Identify which cell holds the provided text, then report its [x, y] central coordinate. 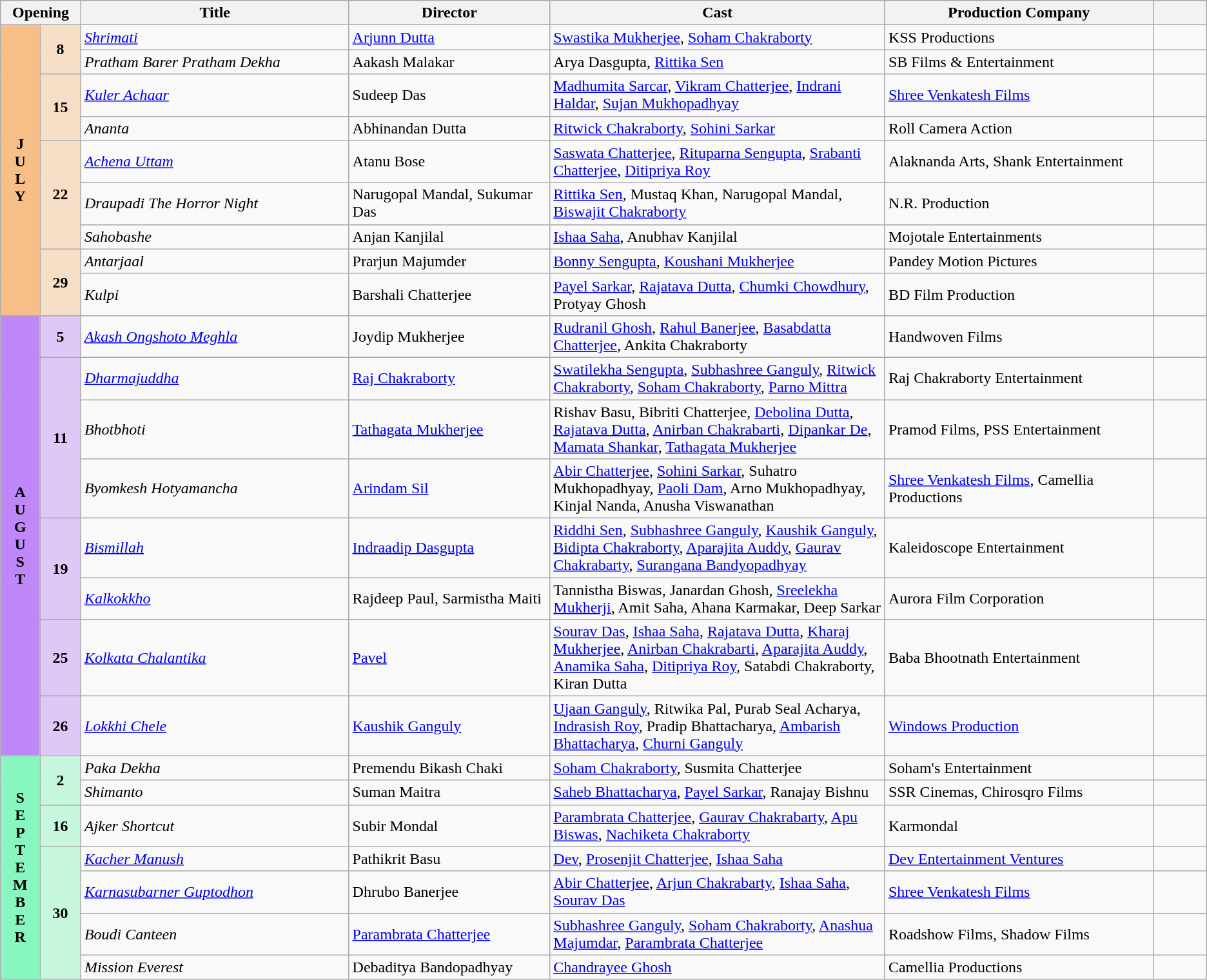
Title [215, 13]
Kaushik Ganguly [449, 726]
Tannistha Biswas, Janardan Ghosh, Sreelekha Mukherji, Amit Saha, Ahana Karmakar, Deep Sarkar [718, 598]
Arya Dasgupta, Rittika Sen [718, 62]
Production Company [1019, 13]
Abir Chatterjee, Sohini Sarkar, Suhatro Mukhopadhyay, Paoli Dam, Arno Mukhopadhyay, Kinjal Nanda, Anusha Viswanathan [718, 489]
Swastika Mukherjee, Soham Chakraborty [718, 37]
Narugopal Mandal, Sukumar Das [449, 204]
Parambrata Chatterjee [449, 934]
Karnasubarner Guptodhon [215, 892]
Shree Venkatesh Films, Camellia Productions [1019, 489]
Bismillah [215, 548]
A U G U S T [21, 535]
Arjunn Dutta [449, 37]
30 [61, 913]
Debaditya Bandopadhyay [449, 967]
Windows Production [1019, 726]
Boudi Canteen [215, 934]
Dev, Prosenjit Chatterjee, Ishaa Saha [718, 859]
Sahobashe [215, 237]
Pramod Films, PSS Entertainment [1019, 429]
Dharmajuddha [215, 378]
Shimanto [215, 792]
Ujaan Ganguly, Ritwika Pal, Purab Seal Acharya, Indrasish Roy, Pradip Bhattacharya, Ambarish Bhattacharya, Churni Ganguly [718, 726]
Soham Chakraborty, Susmita Chatterjee [718, 768]
Mission Everest [215, 967]
Bonny Sengupta, Koushani Mukherjee [718, 261]
Baba Bhootnath Entertainment [1019, 658]
Dev Entertainment Ventures [1019, 859]
Aakash Malakar [449, 62]
16 [61, 825]
Ishaa Saha, Anubhav Kanjilal [718, 237]
Ajker Shortcut [215, 825]
Achena Uttam [215, 161]
BD Film Production [1019, 294]
Director [449, 13]
Barshali Chatterjee [449, 294]
Swatilekha Sengupta, Subhashree Ganguly, Ritwick Chakraborty, Soham Chakraborty, Parno Mittra [718, 378]
Karmondal [1019, 825]
29 [61, 282]
Atanu Bose [449, 161]
Kulpi [215, 294]
Rudranil Ghosh, Rahul Banerjee, Basabdatta Chatterjee, Ankita Chakraborty [718, 337]
Kuler Achaar [215, 95]
Riddhi Sen, Subhashree Ganguly, Kaushik Ganguly, Bidipta Chakraborty, Aparajita Auddy, Gaurav Chakrabarty, Surangana Bandyopadhyay [718, 548]
11 [61, 437]
Byomkesh Hotyamancha [215, 489]
Rajdeep Paul, Sarmistha Maiti [449, 598]
Opening [41, 13]
Prarjun Majumder [449, 261]
Kacher Manush [215, 859]
Ritwick Chakraborty, Sohini Sarkar [718, 128]
2 [61, 780]
KSS Productions [1019, 37]
Akash Ongshoto Meghla [215, 337]
Pathikrit Basu [449, 859]
Draupadi The Horror Night [215, 204]
Handwoven Films [1019, 337]
SB Films & Entertainment [1019, 62]
Rittika Sen, Mustaq Khan, Narugopal Mandal, Biswajit Chakraborty [718, 204]
15 [61, 107]
Alaknanda Arts, Shank Entertainment [1019, 161]
Indraadip Dasgupta [449, 548]
22 [61, 195]
Pratham Barer Pratham Dekha [215, 62]
Kaleidoscope Entertainment [1019, 548]
Sudeep Das [449, 95]
Subhashree Ganguly, Soham Chakraborty, Anashua Majumdar, Parambrata Chatterjee [718, 934]
Camellia Productions [1019, 967]
Kolkata Chalantika [215, 658]
Cast [718, 13]
Antarjaal [215, 261]
SEPTEMBER [21, 868]
Mojotale Entertainments [1019, 237]
Raj Chakraborty [449, 378]
Premendu Bikash Chaki [449, 768]
26 [61, 726]
Payel Sarkar, Rajatava Dutta, Chumki Chowdhury, Protyay Ghosh [718, 294]
Rishav Basu, Bibriti Chatterjee, Debolina Dutta, Rajatava Dutta, Anirban Chakrabarti, Dipankar De, Mamata Shankar, Tathagata Mukherjee [718, 429]
Madhumita Sarcar, Vikram Chatterjee, Indrani Haldar, Sujan Mukhopadhyay [718, 95]
Soham's Entertainment [1019, 768]
Saheb Bhattacharya, Payel Sarkar, Ranajay Bishnu [718, 792]
Pavel [449, 658]
Joydip Mukherjee [449, 337]
J U LY [21, 170]
Parambrata Chatterjee, Gaurav Chakrabarty, Apu Biswas, Nachiketa Chakraborty [718, 825]
N.R. Production [1019, 204]
Shrimati [215, 37]
Chandrayee Ghosh [718, 967]
25 [61, 658]
SSR Cinemas, Chirosqro Films [1019, 792]
Subir Mondal [449, 825]
Abir Chatterjee, Arjun Chakrabarty, Ishaa Saha, Sourav Das [718, 892]
Suman Maitra [449, 792]
Aurora Film Corporation [1019, 598]
8 [61, 50]
Anjan Kanjilal [449, 237]
Arindam Sil [449, 489]
Tathagata Mukherjee [449, 429]
Kalkokkho [215, 598]
Saswata Chatterjee, Rituparna Sengupta, Srabanti Chatterjee, Ditipriya Roy [718, 161]
Pandey Motion Pictures [1019, 261]
Roll Camera Action [1019, 128]
19 [61, 569]
Roadshow Films, Shadow Films [1019, 934]
Abhinandan Dutta [449, 128]
Ananta [215, 128]
Bhotbhoti [215, 429]
Raj Chakraborty Entertainment [1019, 378]
Dhrubo Banerjee [449, 892]
5 [61, 337]
Lokkhi Chele [215, 726]
Paka Dekha [215, 768]
